Scan for the cell matching the given text and deliver its (x, y) coordinate at center. 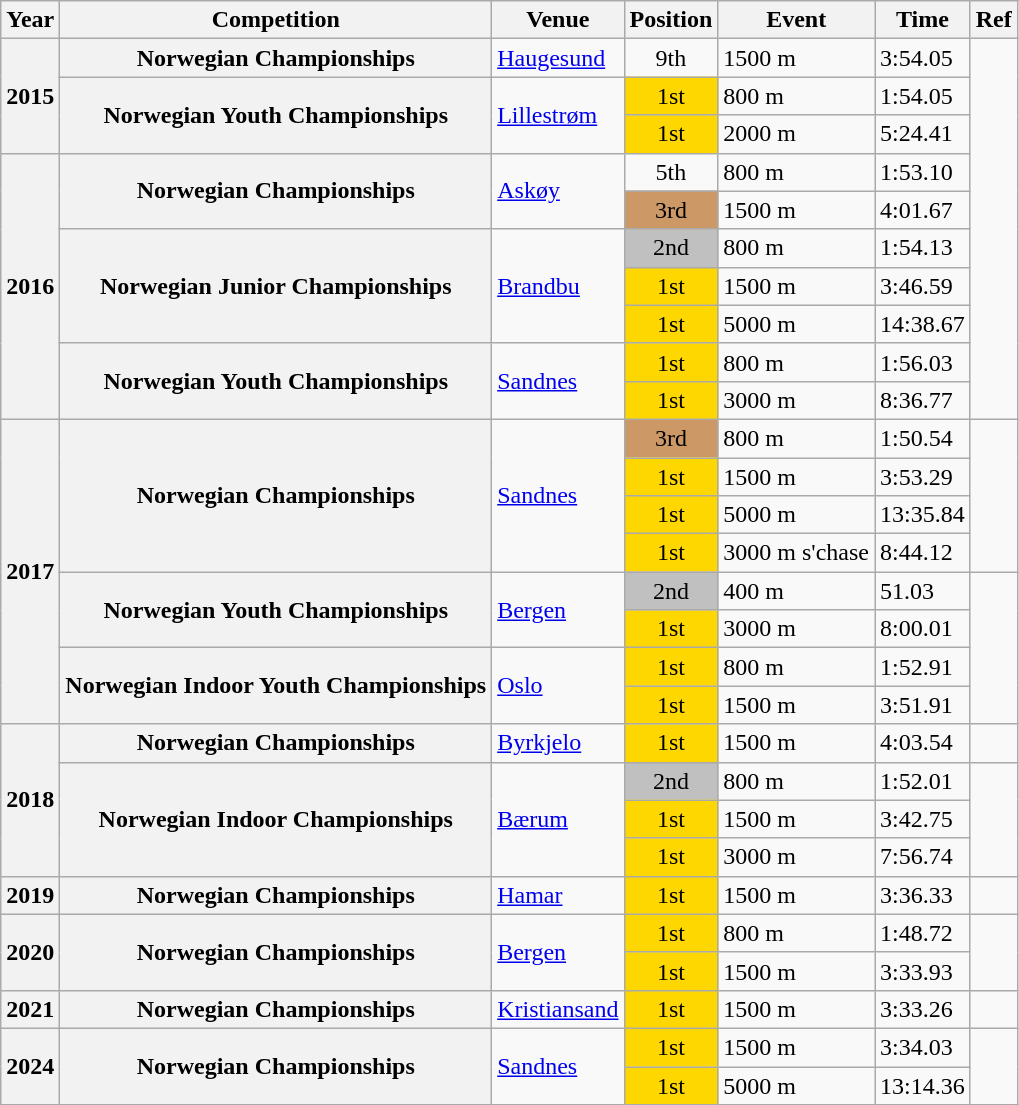
5th (671, 172)
1:53.10 (922, 172)
3:33.26 (922, 1009)
Hamar (558, 895)
1:50.54 (922, 438)
1:52.01 (922, 781)
4:01.67 (922, 210)
Lillestrøm (558, 115)
7:56.74 (922, 857)
3:46.59 (922, 286)
3000 m s'chase (796, 553)
400 m (796, 591)
3:42.75 (922, 819)
14:38.67 (922, 324)
1:54.13 (922, 248)
Event (796, 20)
Byrkjelo (558, 743)
4:03.54 (922, 743)
Haugesund (558, 58)
Kristiansand (558, 1009)
1:56.03 (922, 362)
Norwegian Junior Championships (276, 286)
Position (671, 20)
2024 (30, 1066)
2018 (30, 800)
2020 (30, 952)
Bærum (558, 819)
Brandbu (558, 286)
2015 (30, 96)
5:24.41 (922, 134)
13:14.36 (922, 1085)
Oslo (558, 686)
2016 (30, 286)
Ref (994, 20)
8:44.12 (922, 553)
Time (922, 20)
3:53.29 (922, 477)
13:35.84 (922, 515)
3:34.03 (922, 1047)
2021 (30, 1009)
1:54.05 (922, 96)
3:54.05 (922, 58)
3:33.93 (922, 971)
2017 (30, 571)
51.03 (922, 591)
1:52.91 (922, 667)
Askøy (558, 191)
8:36.77 (922, 400)
Venue (558, 20)
2019 (30, 895)
Year (30, 20)
Norwegian Indoor Youth Championships (276, 686)
Competition (276, 20)
3:36.33 (922, 895)
Norwegian Indoor Championships (276, 819)
8:00.01 (922, 629)
9th (671, 58)
2000 m (796, 134)
1:48.72 (922, 933)
3:51.91 (922, 705)
